Search for the cell housing the specified text and yield its [x, y] center coordinate. 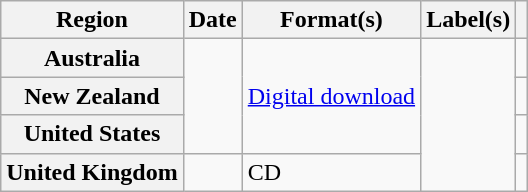
United States [92, 134]
United Kingdom [92, 172]
Date [212, 20]
New Zealand [92, 96]
Label(s) [468, 20]
Australia [92, 58]
CD [331, 172]
Format(s) [331, 20]
Digital download [331, 96]
Region [92, 20]
